Return (x, y) of the center of cell containing provided text 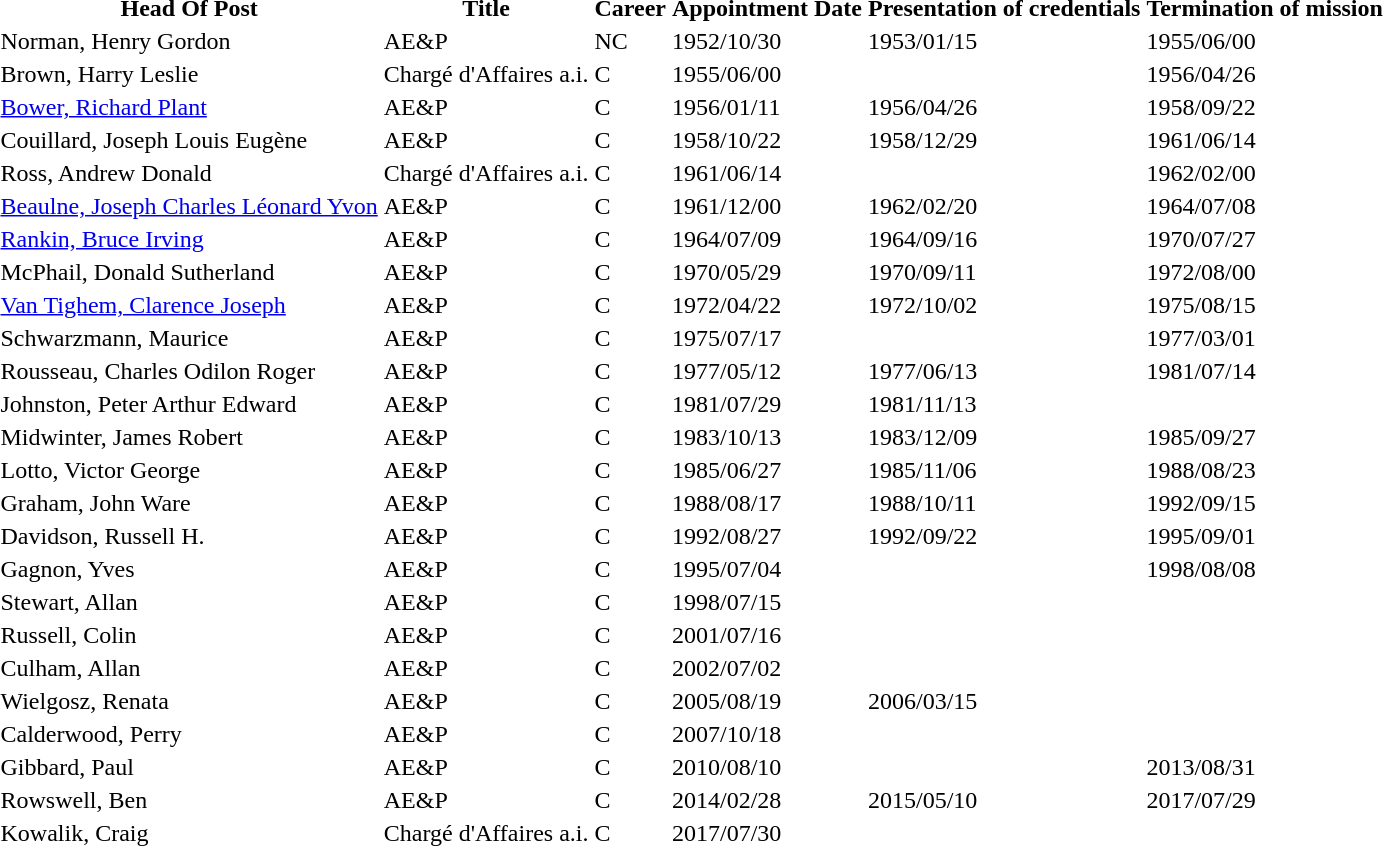
1998/07/15 (766, 602)
2015/05/10 (1004, 800)
2006/03/15 (1004, 701)
1958/10/22 (766, 140)
1977/06/13 (1004, 371)
1992/09/22 (1004, 536)
1977/05/12 (766, 371)
2005/08/19 (766, 701)
NC (630, 41)
1958/12/29 (1004, 140)
1983/10/13 (766, 437)
1970/05/29 (766, 272)
1972/10/02 (1004, 305)
2010/08/10 (766, 767)
1981/07/29 (766, 404)
1961/12/00 (766, 206)
1962/02/20 (1004, 206)
1981/11/13 (1004, 404)
1975/07/17 (766, 338)
1956/01/11 (766, 107)
1992/08/27 (766, 536)
1983/12/09 (1004, 437)
1972/04/22 (766, 305)
1956/04/26 (1004, 107)
1985/11/06 (1004, 470)
1995/07/04 (766, 569)
2007/10/18 (766, 734)
1964/07/09 (766, 239)
1964/09/16 (1004, 239)
1953/01/15 (1004, 41)
1952/10/30 (766, 41)
1970/09/11 (1004, 272)
1985/06/27 (766, 470)
2001/07/16 (766, 635)
1988/10/11 (1004, 503)
1961/06/14 (766, 173)
2002/07/02 (766, 668)
1955/06/00 (766, 74)
1988/08/17 (766, 503)
2014/02/28 (766, 800)
